Identify which cell holds the provided text, then report its [X, Y] central coordinate. 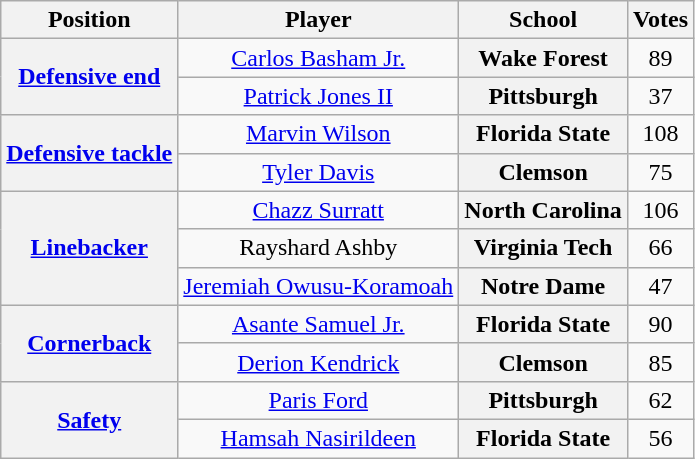
75 [660, 172]
90 [660, 324]
Hamsah Nasirildeen [318, 438]
School [544, 20]
Virginia Tech [544, 248]
Player [318, 20]
37 [660, 96]
Defensive end [90, 77]
Notre Dame [544, 286]
89 [660, 58]
56 [660, 438]
Asante Samuel Jr. [318, 324]
Derion Kendrick [318, 362]
85 [660, 362]
Linebacker [90, 248]
Cornerback [90, 343]
Jeremiah Owusu-Koramoah [318, 286]
106 [660, 210]
108 [660, 134]
Votes [660, 20]
Position [90, 20]
Wake Forest [544, 58]
Tyler Davis [318, 172]
47 [660, 286]
66 [660, 248]
Marvin Wilson [318, 134]
Paris Ford [318, 400]
North Carolina [544, 210]
Safety [90, 419]
Rayshard Ashby [318, 248]
Defensive tackle [90, 153]
Patrick Jones II [318, 96]
62 [660, 400]
Carlos Basham Jr. [318, 58]
Chazz Surratt [318, 210]
